Detect which cell encompasses the target text, then output its (x, y) center coordinate. 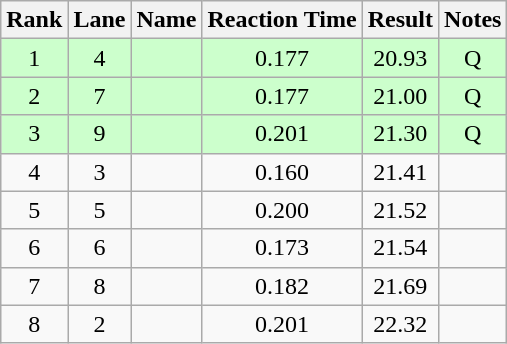
9 (100, 134)
Rank (34, 20)
21.41 (400, 172)
Name (166, 20)
22.32 (400, 324)
21.30 (400, 134)
Notes (473, 20)
0.160 (282, 172)
0.200 (282, 210)
21.00 (400, 96)
Result (400, 20)
20.93 (400, 58)
1 (34, 58)
21.69 (400, 286)
21.54 (400, 248)
Lane (100, 20)
21.52 (400, 210)
0.182 (282, 286)
Reaction Time (282, 20)
0.173 (282, 248)
